From the cell containing the given text, extract its center point as (x, y) coordinate. 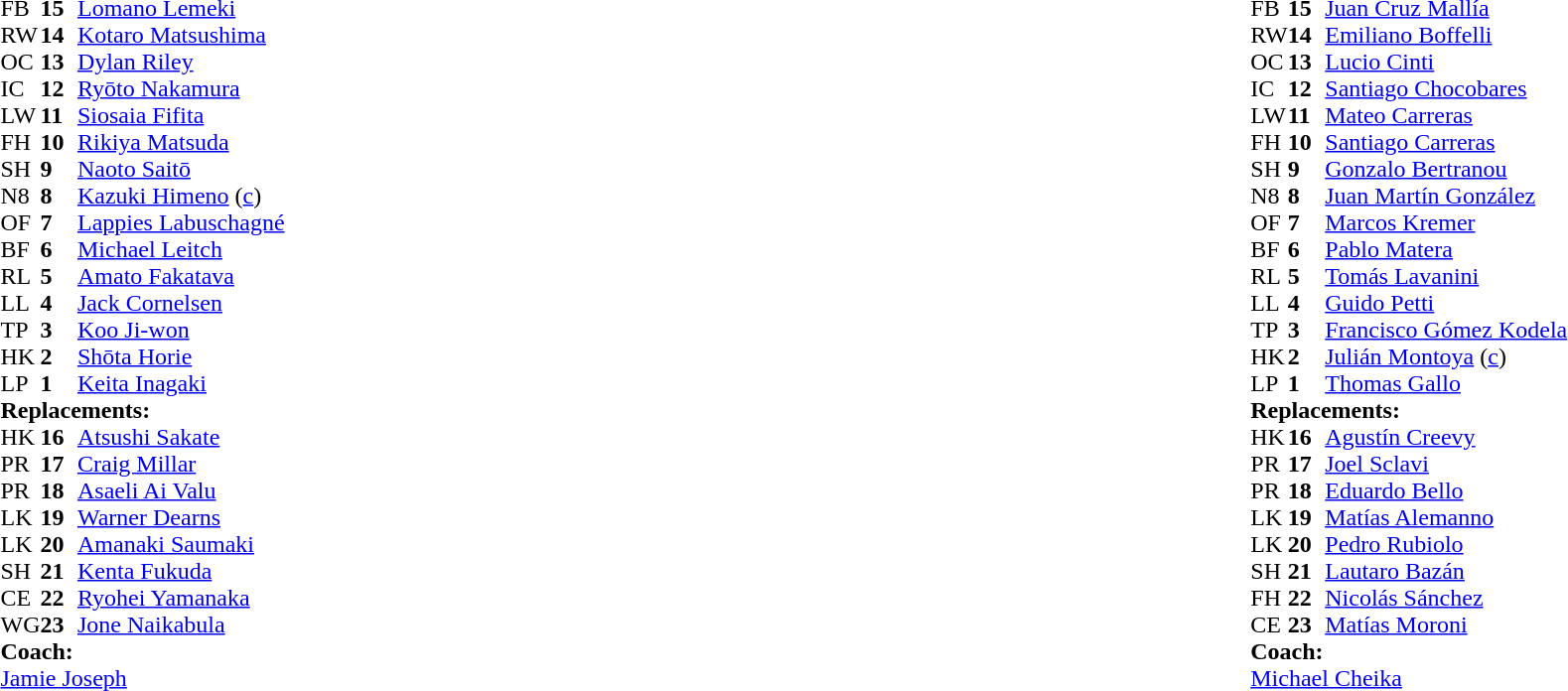
Matías Alemanno (1446, 518)
Santiago Chocobares (1446, 89)
Amanaki Saumaki (181, 544)
Ryōto Nakamura (181, 89)
Ryohei Yamanaka (181, 598)
Jone Naikabula (181, 625)
Eduardo Bello (1446, 490)
Marcos Kremer (1446, 222)
Kotaro Matsushima (181, 36)
Koo Ji-won (181, 330)
Joel Sclavi (1446, 465)
Dylan Riley (181, 62)
Michael Leitch (181, 250)
Shōta Horie (181, 357)
Lucio Cinti (1446, 62)
Pablo Matera (1446, 250)
Pedro Rubiolo (1446, 544)
Juan Martín González (1446, 197)
Atsushi Sakate (181, 437)
Mateo Carreras (1446, 115)
WG (20, 625)
Francisco Gómez Kodela (1446, 330)
Lautaro Bazán (1446, 572)
Agustín Creevy (1446, 437)
Amato Fakatava (181, 276)
Nicolás Sánchez (1446, 598)
Thomas Gallo (1446, 383)
Asaeli Ai Valu (181, 490)
Naoto Saitō (181, 169)
Julián Montoya (c) (1446, 357)
Guido Petti (1446, 304)
Santiago Carreras (1446, 143)
Craig Millar (181, 465)
Jack Cornelsen (181, 304)
Gonzalo Bertranou (1446, 169)
Lappies Labuschagné (181, 222)
Emiliano Boffelli (1446, 36)
Tomás Lavanini (1446, 276)
Siosaia Fifita (181, 115)
Warner Dearns (181, 518)
Keita Inagaki (181, 383)
Kazuki Himeno (c) (181, 197)
Matías Moroni (1446, 625)
Rikiya Matsuda (181, 143)
Kenta Fukuda (181, 572)
